Extract the (X, Y) coordinate from the center of the cell holding the provided text.  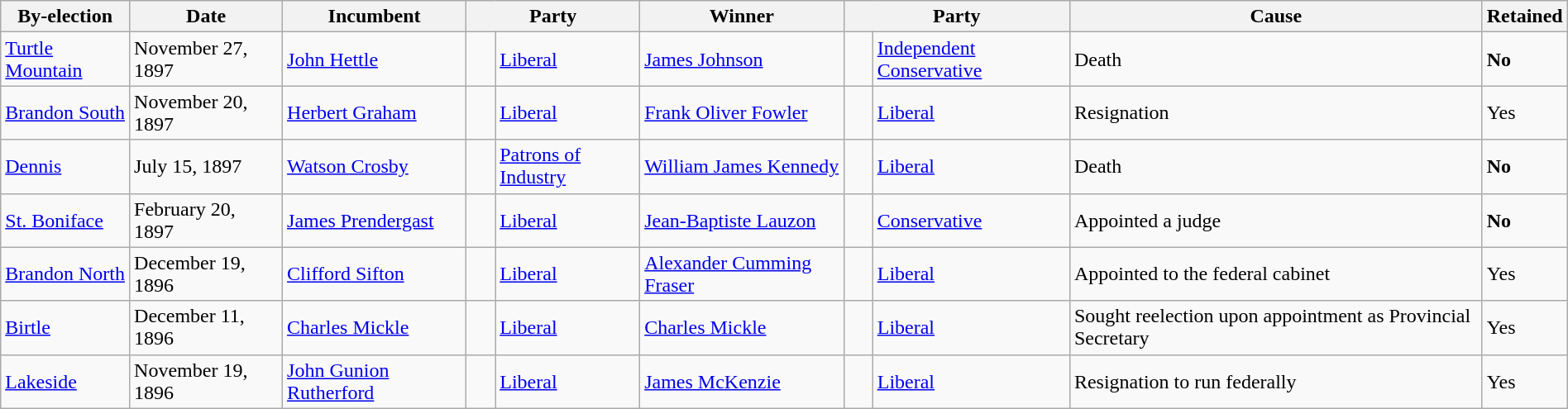
By-election (65, 17)
December 11, 1896 (207, 327)
Appointed a judge (1275, 220)
December 19, 1896 (207, 274)
Appointed to the federal cabinet (1275, 274)
Dennis (65, 167)
Birtle (65, 327)
Frank Oliver Fowler (742, 112)
James Johnson (742, 59)
Brandon South (65, 112)
Date (207, 17)
Cause (1275, 17)
November 27, 1897 (207, 59)
James Prendergast (375, 220)
Lakeside (65, 382)
St. Boniface (65, 220)
Resignation to run federally (1275, 382)
Patrons of Industry (567, 167)
William James Kennedy (742, 167)
Alexander Cumming Fraser (742, 274)
February 20, 1897 (207, 220)
Brandon North (65, 274)
Resignation (1275, 112)
Sought reelection upon appointment as Provincial Secretary (1275, 327)
John Hettle (375, 59)
Turtle Mountain (65, 59)
John Gunion Rutherford (375, 382)
Conservative (971, 220)
Herbert Graham (375, 112)
Winner (742, 17)
July 15, 1897 (207, 167)
November 20, 1897 (207, 112)
November 19, 1896 (207, 382)
Clifford Sifton (375, 274)
Independent Conservative (971, 59)
James McKenzie (742, 382)
Incumbent (375, 17)
Jean-Baptiste Lauzon (742, 220)
Retained (1525, 17)
Watson Crosby (375, 167)
